Return [X, Y] of the center of cell containing provided text 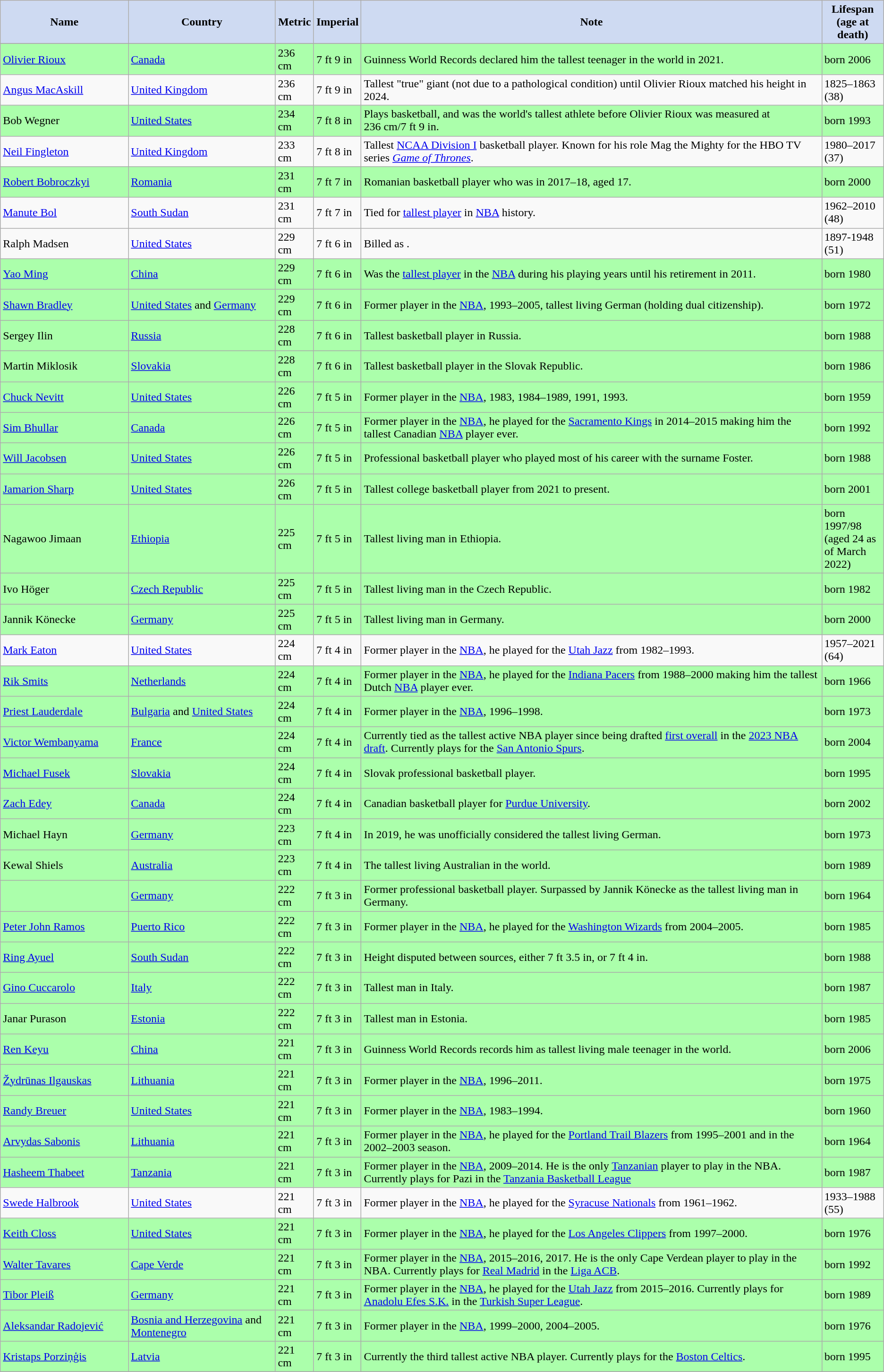
Tallest basketball player in Russia. [591, 335]
Note [591, 22]
Former player in the NBA, 1993–2005, tallest living German (holding dual citizenship). [591, 305]
Swede Halbrook [64, 1203]
Former player in the NBA, he played for the Syracuse Nationals from 1961–1962. [591, 1203]
1933–1988 (55) [853, 1203]
born 2001 [853, 489]
born 1960 [853, 1111]
Name [64, 22]
France [202, 742]
Cape Verde [202, 1264]
Tallest man in Estonia. [591, 1018]
born 1980 [853, 274]
Guinness World Records declared him the tallest teenager in the world in 2021. [591, 59]
Michael Hayn [64, 834]
Martin Miklosik [64, 366]
Latvia [202, 1356]
Tallest living man in Germany. [591, 619]
Neil Fingleton [64, 151]
1825–1863 (38) [853, 90]
233 cm [295, 151]
1980–2017 (37) [853, 151]
Former player in the NBA, 1996–2011. [591, 1080]
Ring Ayuel [64, 957]
1962–2010 (48) [853, 212]
Ren Keyu [64, 1050]
Tallest college basketball player from 2021 to present. [591, 489]
Tallest NCAA Division I basketball player. Known for his role Mag the Mighty for the HBO TV series Game of Thrones. [591, 151]
Zach Edey [64, 803]
Mark Eaton [64, 650]
born 2002 [853, 803]
Former player in the NBA, 2015–2016, 2017. He is the only Cape Verdean player to play in the NBA. Currently plays for Real Madrid in the Liga ACB. [591, 1264]
Victor Wembanyama [64, 742]
Randy Breuer [64, 1111]
Kewal Shiels [64, 865]
Bosnia and Herzegovina and Montenegro [202, 1325]
born 1997/98 (aged 24 as of March 2022) [853, 539]
Russia [202, 335]
Metric [295, 22]
Former player in the NBA, he played for the Sacramento Kings in 2014–2015 making him the tallest Canadian NBA player ever. [591, 428]
Chuck Nevitt [64, 396]
Former player in the NBA, 1983, 1984–1989, 1991, 1993. [591, 396]
Was the tallest player in the NBA during his playing years until his retirement in 2011. [591, 274]
Nagawoo Jimaan [64, 539]
Ethiopia [202, 539]
Former player in the NBA, 1983–1994. [591, 1111]
In 2019, he was unofficially considered the tallest living German. [591, 834]
Netherlands [202, 681]
Lifespan(age at death) [853, 22]
Priest Lauderdale [64, 712]
Keith Closs [64, 1234]
Romania [202, 182]
Former player in the NBA, he played for the Los Angeles Clippers from 1997–2000. [591, 1234]
Tallest "true" giant (not due to a pathological condition) until Olivier Rioux matched his height in 2024. [591, 90]
Sim Bhullar [64, 428]
Former player in the NBA, he played for the Utah Jazz from 1982–1993. [591, 650]
Canadian basketball player for Purdue University. [591, 803]
born 1959 [853, 396]
Former player in the NBA, he played for the Indiana Pacers from 1988–2000 making him the tallest Dutch NBA player ever. [591, 681]
born 1966 [853, 681]
Žydrūnas Ilgauskas [64, 1080]
Tallest man in Italy. [591, 988]
born 1972 [853, 305]
Professional basketball player who played most of his career with the surname Foster. [591, 459]
Estonia [202, 1018]
Australia [202, 865]
Aleksandar Radojević [64, 1325]
Former player in the NBA, he played for the Utah Jazz from 2015–2016. Currently plays for Anadolu Efes S.K. in the Turkish Super League. [591, 1295]
Tibor Pleiß [64, 1295]
Plays basketball, and was the world's tallest athlete before Olivier Rioux was measured at 236 cm/7 ft 9 in. [591, 121]
1897-1948 (51) [853, 244]
born 1986 [853, 366]
Currently tied as the tallest active NBA player since being drafted first overall in the 2023 NBA draft. Currently plays for the San Antonio Spurs. [591, 742]
Shawn Bradley [64, 305]
Manute Bol [64, 212]
Ralph Madsen [64, 244]
Italy [202, 988]
Romanian basketball player who was in 2017–18, aged 17. [591, 182]
Former player in the NBA, he played for the Washington Wizards from 2004–2005. [591, 926]
Country [202, 22]
Tanzania [202, 1172]
Sergey Ilin [64, 335]
born 1982 [853, 589]
Tallest living man in Ethiopia. [591, 539]
1957–2021 (64) [853, 650]
Puerto Rico [202, 926]
Yao Ming [64, 274]
Bob Wegner [64, 121]
Gino Cuccarolo [64, 988]
Ivo Höger [64, 589]
Jamarion Sharp [64, 489]
Hasheem Thabeet [64, 1172]
Former player in the NBA, 1996–1998. [591, 712]
Height disputed between sources, either 7 ft 3.5 in, or 7 ft 4 in. [591, 957]
Tallest living man in the Czech Republic. [591, 589]
Czech Republic [202, 589]
Former player in the NBA, he played for the Portland Trail Blazers from 1995–2001 and in the 2002–2003 season. [591, 1141]
Will Jacobsen [64, 459]
Slovak professional basketball player. [591, 773]
Rik Smits [64, 681]
Michael Fusek [64, 773]
Tied for tallest player in NBA history. [591, 212]
Peter John Ramos [64, 926]
Walter Tavares [64, 1264]
The tallest living Australian in the world. [591, 865]
234 cm [295, 121]
Tallest basketball player in the Slovak Republic. [591, 366]
Arvydas Sabonis [64, 1141]
Olivier Rioux [64, 59]
United States and Germany [202, 305]
Bulgaria and United States [202, 712]
Janar Purason [64, 1018]
Robert Bobroczkyi [64, 182]
Jannik Könecke [64, 619]
Angus MacAskill [64, 90]
Former professional basketball player. Surpassed by Jannik Könecke as the tallest living man in Germany. [591, 896]
Billed as . [591, 244]
Guinness World Records records him as tallest living male teenager in the world. [591, 1050]
Currently the third tallest active NBA player. Currently plays for the Boston Celtics. [591, 1356]
born 1993 [853, 121]
Former player in the NBA, 2009–2014. He is the only Tanzanian player to play in the NBA. Currently plays for Pazi in the Tanzania Basketball League [591, 1172]
born 1975 [853, 1080]
Former player in the NBA, 1999–2000, 2004–2005. [591, 1325]
Imperial [337, 22]
born 2004 [853, 742]
Kristaps Porziņģis [64, 1356]
